Locate the cell with the specified text and output its [x, y] center coordinate. 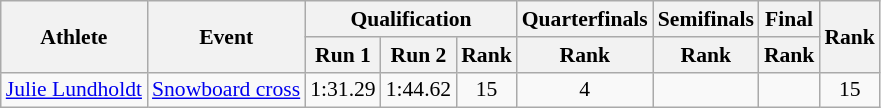
Julie Lundholdt [74, 90]
1:44.62 [418, 90]
Quarterfinals [585, 19]
1:31.29 [342, 90]
Run 1 [342, 55]
Run 2 [418, 55]
Qualification [411, 19]
4 [585, 90]
Final [790, 19]
Snowboard cross [226, 90]
Athlete [74, 36]
Event [226, 36]
Semifinals [706, 19]
